Search for the cell housing the specified text and yield its [x, y] center coordinate. 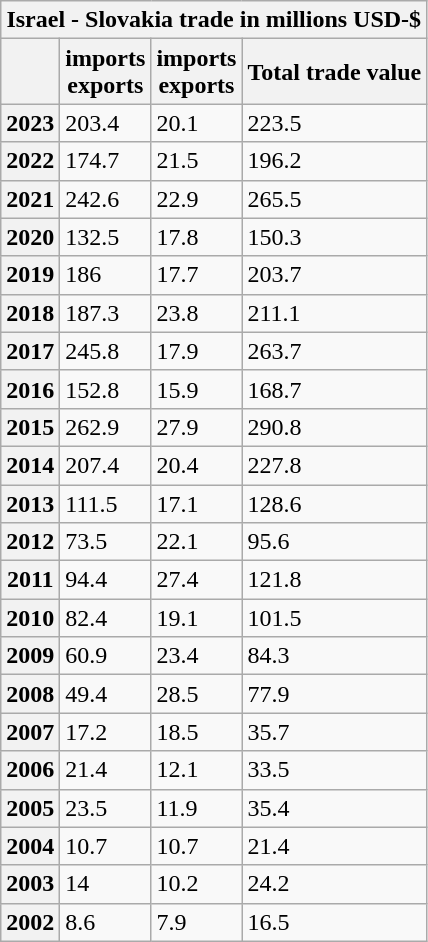
152.8 [106, 389]
263.7 [334, 351]
186 [106, 275]
111.5 [106, 503]
18.5 [196, 732]
2003 [30, 884]
2007 [30, 732]
23.8 [196, 313]
95.6 [334, 542]
101.5 [334, 618]
2008 [30, 694]
27.4 [196, 580]
196.2 [334, 161]
2012 [30, 542]
2006 [30, 770]
2010 [30, 618]
16.5 [334, 922]
21.5 [196, 161]
84.3 [334, 656]
2022 [30, 161]
2013 [30, 503]
2009 [30, 656]
11.9 [196, 808]
Total trade value [334, 72]
22.1 [196, 542]
33.5 [334, 770]
262.9 [106, 427]
128.6 [334, 503]
35.4 [334, 808]
150.3 [334, 237]
28.5 [196, 694]
2017 [30, 351]
60.9 [106, 656]
94.4 [106, 580]
207.4 [106, 465]
20.1 [196, 123]
23.4 [196, 656]
174.7 [106, 161]
17.2 [106, 732]
2016 [30, 389]
203.7 [334, 275]
77.9 [334, 694]
27.9 [196, 427]
2005 [30, 808]
10.2 [196, 884]
2020 [30, 237]
132.5 [106, 237]
223.5 [334, 123]
2018 [30, 313]
2002 [30, 922]
12.1 [196, 770]
203.4 [106, 123]
211.1 [334, 313]
2011 [30, 580]
17.1 [196, 503]
121.8 [334, 580]
2019 [30, 275]
17.7 [196, 275]
14 [106, 884]
265.5 [334, 199]
17.9 [196, 351]
20.4 [196, 465]
245.8 [106, 351]
Israel - Slovakia trade in millions USD-$ [214, 20]
2021 [30, 199]
17.8 [196, 237]
168.7 [334, 389]
227.8 [334, 465]
187.3 [106, 313]
2014 [30, 465]
7.9 [196, 922]
23.5 [106, 808]
2004 [30, 846]
19.1 [196, 618]
73.5 [106, 542]
49.4 [106, 694]
15.9 [196, 389]
2015 [30, 427]
24.2 [334, 884]
290.8 [334, 427]
22.9 [196, 199]
35.7 [334, 732]
82.4 [106, 618]
8.6 [106, 922]
2023 [30, 123]
242.6 [106, 199]
